From the cell containing the given text, extract its center point as [X, Y] coordinate. 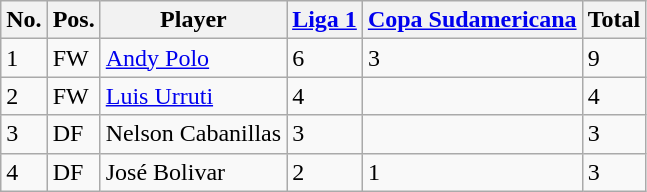
Nelson Cabanillas [193, 134]
Copa Sudamericana [472, 20]
Player [193, 20]
No. [24, 20]
Andy Polo [193, 58]
Luis Urruti [193, 96]
9 [614, 58]
José Bolivar [193, 172]
6 [325, 58]
Pos. [74, 20]
Total [614, 20]
Liga 1 [325, 20]
